Return the (x, y) coordinate for the center point of the cell that contains the specified text.  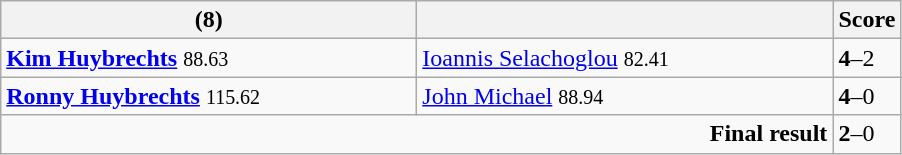
4–2 (867, 58)
John Michael 88.94 (625, 96)
(8) (209, 20)
4–0 (867, 96)
Final result (417, 134)
Ronny Huybrechts 115.62 (209, 96)
Score (867, 20)
Kim Huybrechts 88.63 (209, 58)
Ioannis Selachoglou 82.41 (625, 58)
2–0 (867, 134)
